Locate the cell with the specified text and output its (x, y) center coordinate. 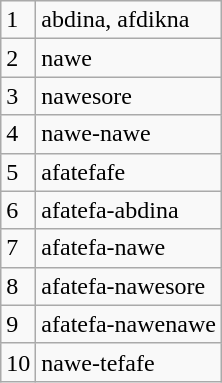
6 (18, 210)
5 (18, 172)
nawesore (129, 96)
afatefa-nawesore (129, 286)
nawe-tefafe (129, 362)
3 (18, 96)
abdina, afdikna (129, 20)
afatefafe (129, 172)
1 (18, 20)
afatefa-abdina (129, 210)
afatefa-nawenawe (129, 324)
9 (18, 324)
2 (18, 58)
8 (18, 286)
nawe (129, 58)
10 (18, 362)
nawe-nawe (129, 134)
4 (18, 134)
7 (18, 248)
afatefa-nawe (129, 248)
